Determine the (X, Y) coordinate at the center of the cell enclosing the given text.  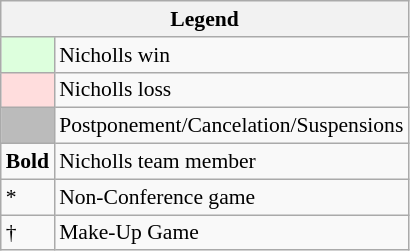
* (28, 197)
Postponement/Cancelation/Suspensions (231, 126)
Make-Up Game (231, 233)
Nicholls loss (231, 90)
Nicholls win (231, 55)
† (28, 233)
Legend (205, 19)
Nicholls team member (231, 162)
Bold (28, 162)
Non-Conference game (231, 197)
